Provide the (x, y) coordinate of the cell's center where the given text is located.  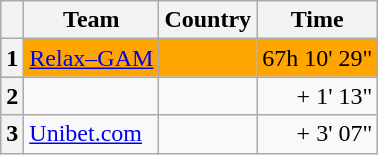
Time (318, 20)
Relax–GAM (92, 58)
2 (12, 96)
+ 3' 07" (318, 134)
Unibet.com (92, 134)
1 (12, 58)
3 (12, 134)
67h 10' 29" (318, 58)
Team (92, 20)
Country (208, 20)
+ 1' 13" (318, 96)
